Determine the (X, Y) coordinate at the center of the cell enclosing the given text.  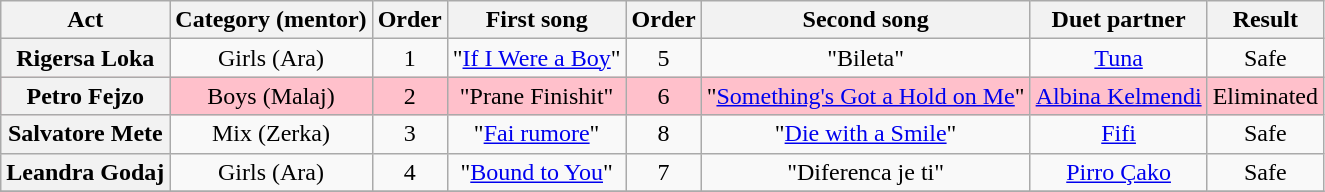
"Fai rumore" (536, 134)
Pirro Çako (1118, 172)
Mix (Zerka) (271, 134)
Salvatore Mete (86, 134)
Leandra Godaj (86, 172)
"Bileta" (866, 58)
Tuna (1118, 58)
"Prane Finishit" (536, 96)
Albina Kelmendi (1118, 96)
"Bound to You" (536, 172)
"Die with a Smile" (866, 134)
5 (664, 58)
"If I Were a Boy" (536, 58)
Boys (Malaj) (271, 96)
Fifi (1118, 134)
"Diferenca je ti" (866, 172)
Eliminated (1265, 96)
2 (410, 96)
3 (410, 134)
7 (664, 172)
Duet partner (1118, 20)
Petro Fejzo (86, 96)
8 (664, 134)
Second song (866, 20)
"Something's Got a Hold on Me" (866, 96)
6 (664, 96)
4 (410, 172)
Rigersa Loka (86, 58)
First song (536, 20)
1 (410, 58)
Category (mentor) (271, 20)
Act (86, 20)
Result (1265, 20)
